From the cell containing the given text, extract its center point as (x, y) coordinate. 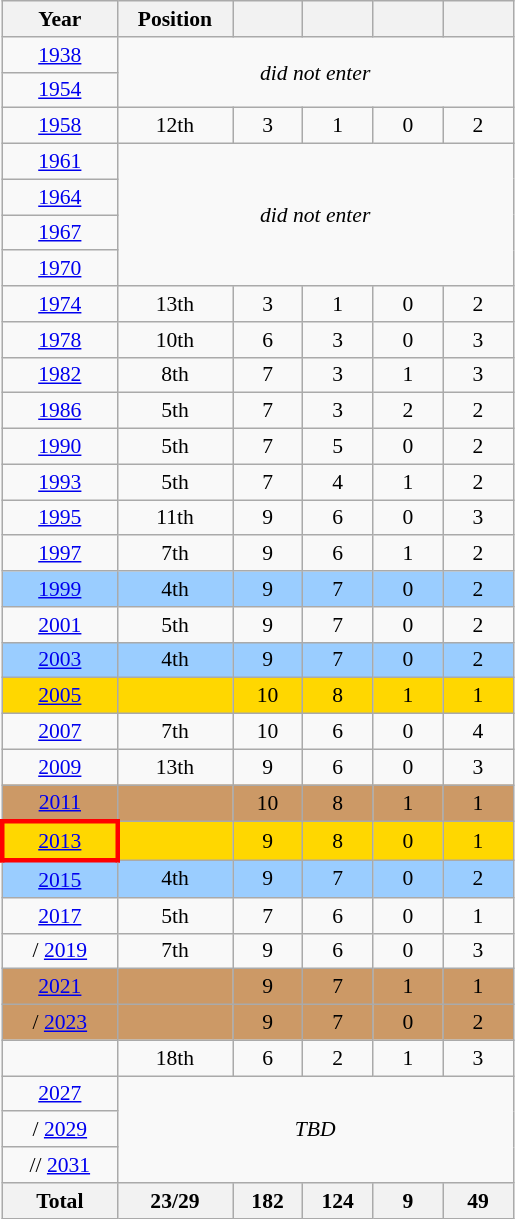
// 2031 (60, 1165)
2017 (60, 916)
2013 (60, 842)
10th (174, 340)
1970 (60, 269)
2003 (60, 660)
2011 (60, 804)
11th (174, 518)
2027 (60, 1094)
1990 (60, 447)
/ 2023 (60, 1023)
49 (478, 1201)
124 (338, 1201)
1999 (60, 589)
1958 (60, 126)
/ 2029 (60, 1130)
1954 (60, 90)
1993 (60, 482)
8th (174, 375)
18th (174, 1058)
Total (60, 1201)
2005 (60, 696)
/ 2019 (60, 951)
Year (60, 19)
23/29 (174, 1201)
182 (267, 1201)
1961 (60, 162)
1938 (60, 55)
1964 (60, 197)
Position (174, 19)
1974 (60, 304)
12th (174, 126)
2007 (60, 732)
2001 (60, 625)
TBD (315, 1130)
2021 (60, 987)
1995 (60, 518)
5 (338, 447)
1978 (60, 340)
1997 (60, 554)
1986 (60, 411)
2015 (60, 880)
1982 (60, 375)
2009 (60, 767)
1967 (60, 233)
